Return the [X, Y] coordinate for the center point of the cell that contains the specified text.  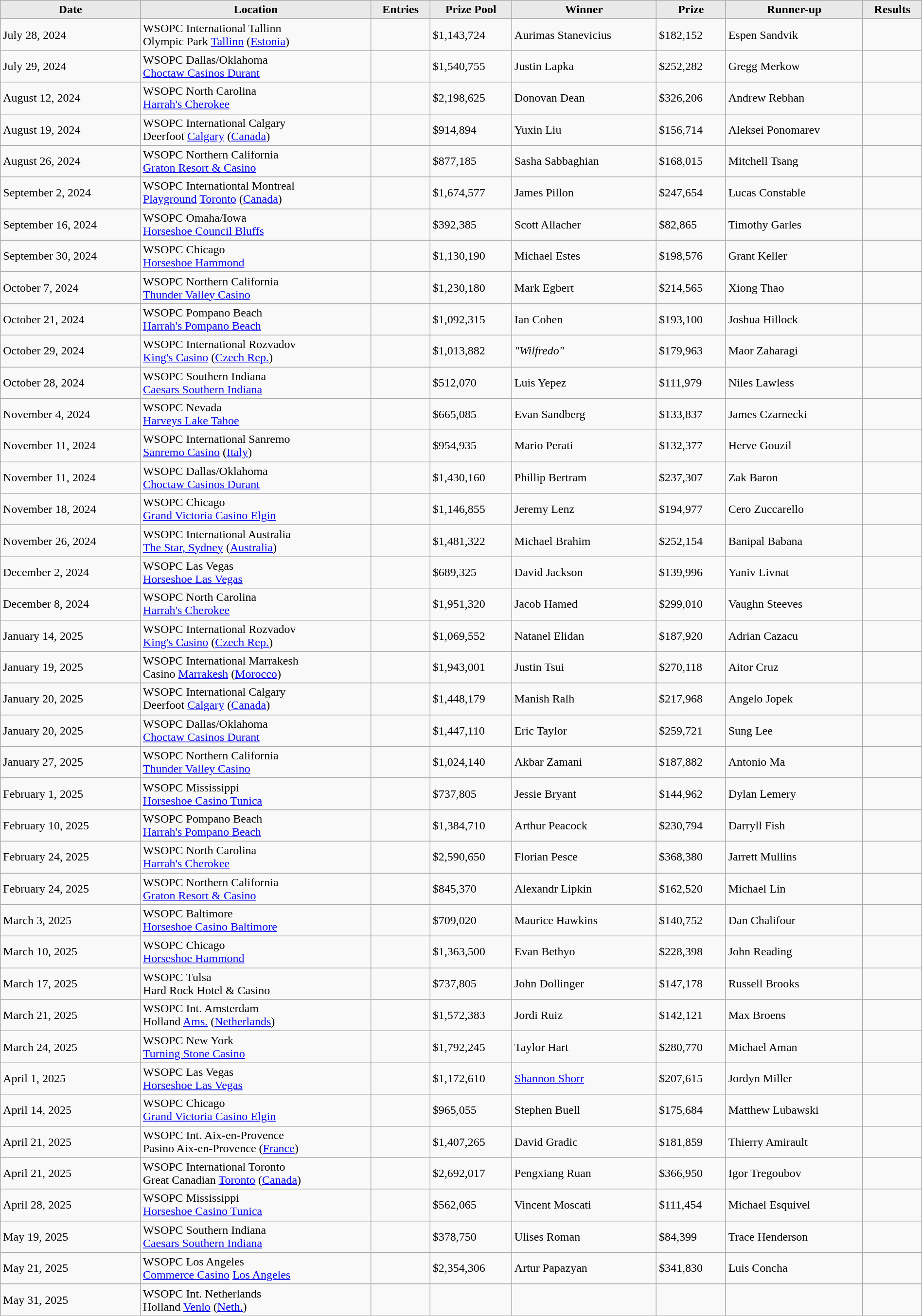
WSOPC International AustraliaThe Star, Sydney (Australia) [256, 541]
$82,865 [691, 225]
Lucas Constable [794, 193]
March 17, 2025 [71, 984]
$914,894 [471, 129]
Michael Brahim [584, 541]
July 28, 2024 [71, 35]
Runner-up [794, 10]
Niles Lawless [794, 382]
$1,130,190 [471, 256]
"Wilfredo" [584, 351]
Justin Lapka [584, 66]
WSOPC International TorontoGreat Canadian Toronto (Canada) [256, 1174]
Eric Taylor [584, 730]
Date [71, 10]
October 29, 2024 [71, 351]
Espen Sandvik [794, 35]
WSOPC Los AngelesCommerce Casino Los Angeles [256, 1268]
Jordi Ruiz [584, 1015]
Winner [584, 10]
Alexandr Lipkin [584, 889]
$147,178 [691, 984]
$2,590,650 [471, 857]
Taylor Hart [584, 1047]
$179,963 [691, 351]
Phillip Bertram [584, 477]
March 3, 2025 [71, 921]
$181,859 [691, 1141]
$1,172,610 [471, 1078]
$111,979 [691, 382]
$139,996 [691, 573]
Zak Baron [794, 477]
$228,398 [691, 952]
$144,962 [691, 793]
Scott Allacher [584, 225]
Aurimas Stanevicius [584, 35]
Michael Aman [794, 1047]
$182,152 [691, 35]
$217,968 [691, 699]
January 27, 2025 [71, 762]
$162,520 [691, 889]
Arthur Peacock [584, 825]
Florian Pesce [584, 857]
$230,794 [691, 825]
Michael Esquivel [794, 1205]
Russell Brooks [794, 984]
$237,307 [691, 477]
Artur Papazyan [584, 1268]
WSOPC Internationtal MontrealPlayground Toronto (Canada) [256, 193]
WSOPC International SanremoSanremo Casino (Italy) [256, 446]
Natanel Elidan [584, 636]
$1,143,724 [471, 35]
September 2, 2024 [71, 193]
Jacob Hamed [584, 604]
Pengxiang Ruan [584, 1174]
$175,684 [691, 1110]
August 12, 2024 [71, 98]
Michael Estes [584, 256]
May 21, 2025 [71, 1268]
March 10, 2025 [71, 952]
Yuxin Liu [584, 129]
$1,363,500 [471, 952]
$2,354,306 [471, 1268]
September 16, 2024 [71, 225]
WSOPC TulsaHard Rock Hotel & Casino [256, 984]
Grant Keller [794, 256]
November 4, 2024 [71, 414]
Sung Lee [794, 730]
Evan Bethyo [584, 952]
WSOPC Int. NetherlandsHolland Venlo (Neth.) [256, 1300]
$1,540,755 [471, 66]
$140,752 [691, 921]
$187,882 [691, 762]
$562,065 [471, 1205]
$1,447,110 [471, 730]
Entries [401, 10]
August 26, 2024 [71, 161]
$392,385 [471, 225]
$1,407,265 [471, 1141]
$1,069,552 [471, 636]
July 29, 2024 [71, 66]
Ulises Roman [584, 1237]
Thierry Amirault [794, 1141]
Mario Perati [584, 446]
Location [256, 10]
January 19, 2025 [71, 667]
$2,198,625 [471, 98]
$709,020 [471, 921]
$156,714 [691, 129]
Andrew Rebhan [794, 98]
November 26, 2024 [71, 541]
December 8, 2024 [71, 604]
Donovan Dean [584, 98]
$270,118 [691, 667]
Trace Henderson [794, 1237]
Shannon Shorr [584, 1078]
$326,206 [691, 98]
$954,935 [471, 446]
$1,481,322 [471, 541]
Mark Egbert [584, 288]
Max Broens [794, 1015]
James Czarnecki [794, 414]
April 28, 2025 [71, 1205]
$168,015 [691, 161]
$1,230,180 [471, 288]
$512,070 [471, 382]
WSOPC International TallinnOlympic Park Tallinn (Estonia) [256, 35]
October 28, 2024 [71, 382]
October 21, 2024 [71, 319]
March 21, 2025 [71, 1015]
Matthew Lubawski [794, 1110]
Jordyn Miller [794, 1078]
Sasha Sabbaghian [584, 161]
Manish Ralh [584, 699]
$368,380 [691, 857]
$207,615 [691, 1078]
Maurice Hawkins [584, 921]
March 24, 2025 [71, 1047]
January 14, 2025 [71, 636]
$845,370 [471, 889]
WSOPC Int. AmsterdamHolland Ams. (Netherlands) [256, 1015]
Maor Zaharagi [794, 351]
Jeremy Lenz [584, 509]
Results [892, 10]
Mitchell Tsang [794, 161]
John Reading [794, 952]
December 2, 2024 [71, 573]
Luis Concha [794, 1268]
April 14, 2025 [71, 1110]
$2,692,017 [471, 1174]
WSOPC BaltimoreHorseshoe Casino Baltimore [256, 921]
$84,399 [691, 1237]
$198,576 [691, 256]
February 10, 2025 [71, 825]
John Dollinger [584, 984]
Vaughn Steeves [794, 604]
May 31, 2025 [71, 1300]
$252,282 [691, 66]
$1,951,320 [471, 604]
WSOPC International MarrakeshCasino Marrakesh (Morocco) [256, 667]
$142,121 [691, 1015]
Prize [691, 10]
$1,430,160 [471, 477]
$194,977 [691, 509]
Yaniv Livnat [794, 573]
Aleksei Ponomarev [794, 129]
Justin Tsui [584, 667]
$1,792,245 [471, 1047]
$111,454 [691, 1205]
August 19, 2024 [71, 129]
$1,092,315 [471, 319]
Luis Yepez [584, 382]
Michael Lin [794, 889]
September 30, 2024 [71, 256]
$214,565 [691, 288]
David Jackson [584, 573]
James Pillon [584, 193]
$1,448,179 [471, 699]
$259,721 [691, 730]
$366,950 [691, 1174]
$193,100 [691, 319]
WSOPC Omaha/IowaHorseshoe Council Bluffs [256, 225]
Dan Chalifour [794, 921]
$1,146,855 [471, 509]
Adrian Cazacu [794, 636]
Dylan Lemery [794, 793]
Evan Sandberg [584, 414]
$965,055 [471, 1110]
$1,013,882 [471, 351]
Jessie Bryant [584, 793]
$187,920 [691, 636]
$299,010 [691, 604]
Angelo Jopek [794, 699]
Timothy Garles [794, 225]
Akbar Zamani [584, 762]
$280,770 [691, 1047]
$133,837 [691, 414]
Gregg Merkow [794, 66]
$378,750 [471, 1237]
Prize Pool [471, 10]
Cero Zuccarello [794, 509]
$132,377 [691, 446]
$252,154 [691, 541]
October 7, 2024 [71, 288]
Aitor Cruz [794, 667]
Jarrett Mullins [794, 857]
$665,085 [471, 414]
Vincent Moscati [584, 1205]
WSOPC Int. Aix-en-ProvencePasino Aix-en-Provence (France) [256, 1141]
WSOPC NevadaHarveys Lake Tahoe [256, 414]
$247,654 [691, 193]
$689,325 [471, 573]
Antonio Ma [794, 762]
Ian Cohen [584, 319]
November 18, 2024 [71, 509]
Igor Tregoubov [794, 1174]
April 1, 2025 [71, 1078]
Stephen Buell [584, 1110]
$1,024,140 [471, 762]
$1,572,383 [471, 1015]
WSOPC New YorkTurning Stone Casino [256, 1047]
Herve Gouzil [794, 446]
Joshua Hillock [794, 319]
May 19, 2025 [71, 1237]
Banipal Babana [794, 541]
$1,943,001 [471, 667]
David Gradic [584, 1141]
$877,185 [471, 161]
$1,384,710 [471, 825]
February 1, 2025 [71, 793]
$1,674,577 [471, 193]
Xiong Thao [794, 288]
Darryll Fish [794, 825]
$341,830 [691, 1268]
